Return the [X, Y] coordinate for the center point of the cell that contains the specified text.  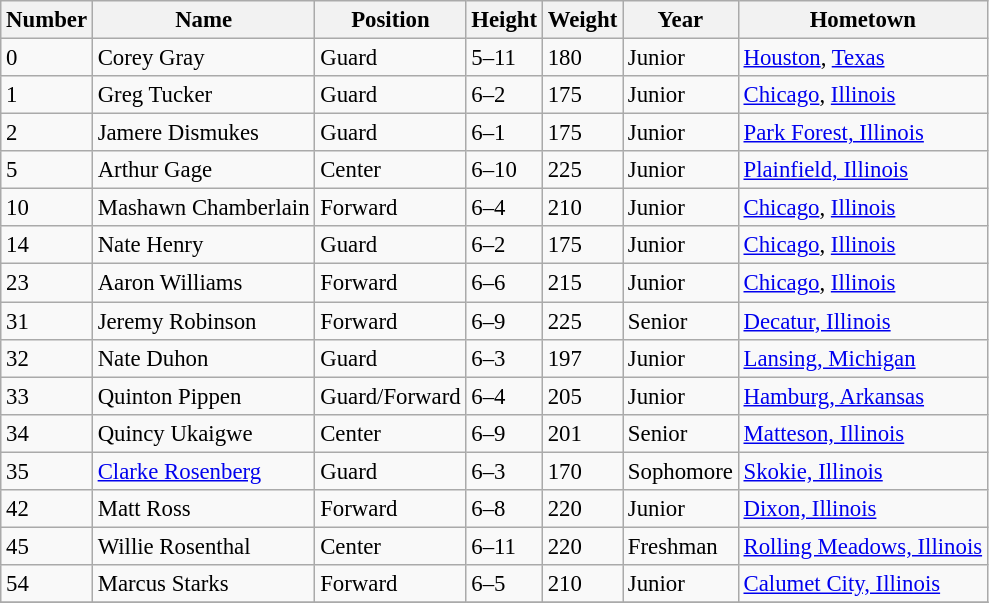
Mashawn Chamberlain [204, 208]
Jamere Dismukes [204, 133]
34 [47, 433]
5–11 [504, 58]
Clarke Rosenberg [204, 471]
0 [47, 58]
Position [390, 20]
33 [47, 396]
Greg Tucker [204, 95]
215 [582, 283]
Park Forest, Illinois [862, 133]
31 [47, 321]
Lansing, Michigan [862, 358]
Nate Duhon [204, 358]
197 [582, 358]
Corey Gray [204, 58]
Name [204, 20]
Marcus Starks [204, 584]
Arthur Gage [204, 170]
45 [47, 546]
170 [582, 471]
6–10 [504, 170]
Matteson, Illinois [862, 433]
Freshman [681, 546]
Year [681, 20]
32 [47, 358]
Number [47, 20]
Plainfield, Illinois [862, 170]
Jeremy Robinson [204, 321]
Sophomore [681, 471]
35 [47, 471]
54 [47, 584]
Quincy Ukaigwe [204, 433]
10 [47, 208]
Hamburg, Arkansas [862, 396]
Hometown [862, 20]
Skokie, Illinois [862, 471]
6–5 [504, 584]
Aaron Williams [204, 283]
180 [582, 58]
Houston, Texas [862, 58]
Calumet City, Illinois [862, 584]
Rolling Meadows, Illinois [862, 546]
201 [582, 433]
205 [582, 396]
23 [47, 283]
Height [504, 20]
5 [47, 170]
Guard/Forward [390, 396]
Nate Henry [204, 245]
1 [47, 95]
14 [47, 245]
6–1 [504, 133]
Weight [582, 20]
6–11 [504, 546]
6–8 [504, 509]
2 [47, 133]
42 [47, 509]
Matt Ross [204, 509]
Willie Rosenthal [204, 546]
Decatur, Illinois [862, 321]
Dixon, Illinois [862, 509]
6–6 [504, 283]
Quinton Pippen [204, 396]
